Pinpoint the cell where the given text exists, returning its [X, Y] midpoint coordinate. 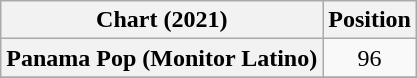
Chart (2021) [162, 20]
Panama Pop (Monitor Latino) [162, 58]
96 [370, 58]
Position [370, 20]
